Determine the [X, Y] coordinate at the center of the cell enclosing the given text.  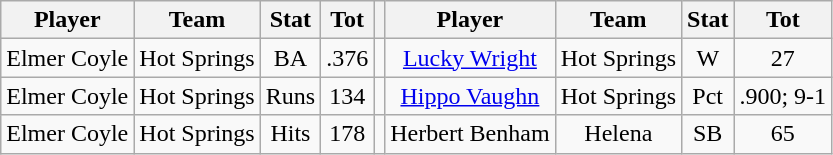
W [708, 58]
Hits [290, 134]
Runs [290, 96]
Hippo Vaughn [470, 96]
65 [783, 134]
Herbert Benham [470, 134]
27 [783, 58]
178 [348, 134]
SB [708, 134]
Lucky Wright [470, 58]
.900; 9-1 [783, 96]
.376 [348, 58]
Pct [708, 96]
BA [290, 58]
Helena [618, 134]
134 [348, 96]
